Locate the cell with the specified text and output its (X, Y) center coordinate. 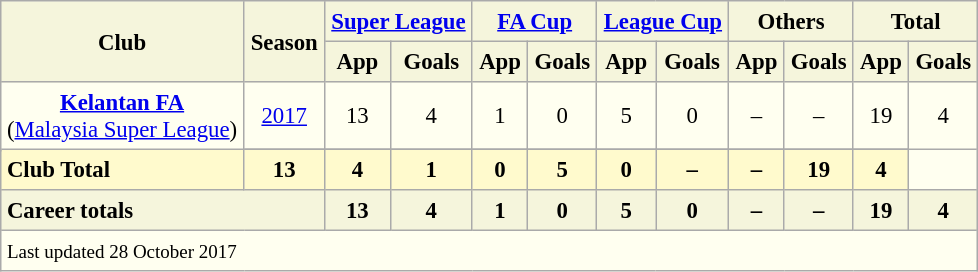
Career totals (162, 210)
Club Total (122, 169)
FA Cup (534, 21)
Season (284, 42)
2017 (284, 116)
League Cup (663, 21)
Last updated 28 October 2017 (489, 250)
Super League (399, 21)
Others (792, 21)
Total (916, 21)
Club (122, 42)
Kelantan FA(Malaysia Super League) (122, 116)
